Output the [X, Y] coordinate of the center of the cell containing the given text.  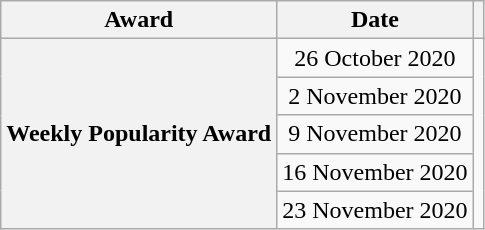
23 November 2020 [375, 210]
26 October 2020 [375, 58]
Weekly Popularity Award [139, 134]
Award [139, 20]
9 November 2020 [375, 134]
Date [375, 20]
2 November 2020 [375, 96]
16 November 2020 [375, 172]
